Identify which cell holds the provided text, then report its [x, y] central coordinate. 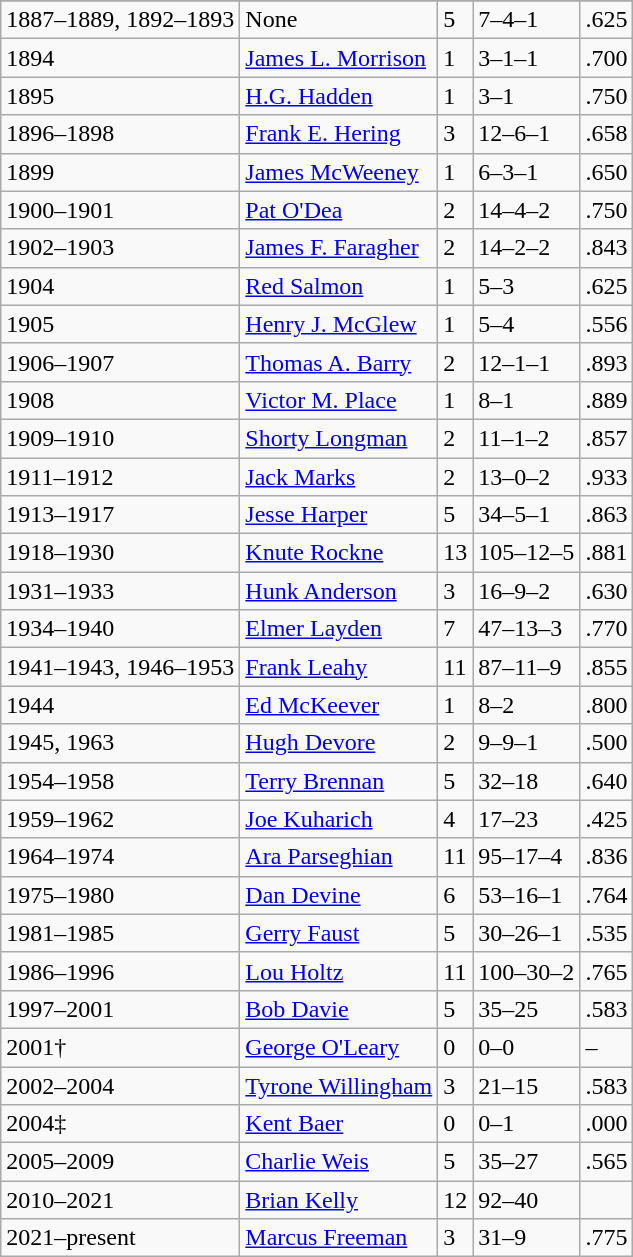
9–9–1 [526, 743]
2021–present [120, 1238]
53–16–1 [526, 895]
Ara Parseghian [339, 857]
1908 [120, 400]
Knute Rockne [339, 553]
James McWeeney [339, 172]
.565 [606, 1162]
1997–2001 [120, 1009]
.857 [606, 438]
Frank Leahy [339, 667]
.800 [606, 705]
George O'Leary [339, 1047]
6 [456, 895]
8–2 [526, 705]
Pat O'Dea [339, 210]
1954–1958 [120, 781]
32–18 [526, 781]
8–1 [526, 400]
5–3 [526, 286]
1981–1985 [120, 933]
Charlie Weis [339, 1162]
92–40 [526, 1200]
.893 [606, 362]
Marcus Freeman [339, 1238]
1902–1903 [120, 248]
Joe Kuharich [339, 819]
1904 [120, 286]
.843 [606, 248]
Jesse Harper [339, 515]
Kent Baer [339, 1124]
H.G. Hadden [339, 96]
7 [456, 629]
12–6–1 [526, 134]
1911–1912 [120, 477]
1959–1962 [120, 819]
Dan Devine [339, 895]
None [339, 20]
0–0 [526, 1047]
35–25 [526, 1009]
.640 [606, 781]
Frank E. Hering [339, 134]
1964–1974 [120, 857]
.650 [606, 172]
1895 [120, 96]
0–1 [526, 1124]
.556 [606, 324]
Bob Davie [339, 1009]
2004‡ [120, 1124]
12 [456, 1200]
1934–1940 [120, 629]
Gerry Faust [339, 933]
Brian Kelly [339, 1200]
1931–1933 [120, 591]
.863 [606, 515]
3–1 [526, 96]
5–4 [526, 324]
2001† [120, 1047]
1945, 1963 [120, 743]
.775 [606, 1238]
100–30–2 [526, 971]
1905 [120, 324]
Thomas A. Barry [339, 362]
4 [456, 819]
1899 [120, 172]
.000 [606, 1124]
11–1–2 [526, 438]
.933 [606, 477]
1986–1996 [120, 971]
1913–1917 [120, 515]
Jack Marks [339, 477]
1975–1980 [120, 895]
16–9–2 [526, 591]
.836 [606, 857]
Ed McKeever [339, 705]
31–9 [526, 1238]
Tyrone Willingham [339, 1085]
95–17–4 [526, 857]
.770 [606, 629]
105–12–5 [526, 553]
.535 [606, 933]
1941–1943, 1946–1953 [120, 667]
Red Salmon [339, 286]
1896–1898 [120, 134]
47–13–3 [526, 629]
James F. Faragher [339, 248]
87–11–9 [526, 667]
.630 [606, 591]
1900–1901 [120, 210]
Lou Holtz [339, 971]
.855 [606, 667]
James L. Morrison [339, 58]
.658 [606, 134]
34–5–1 [526, 515]
– [606, 1047]
1887–1889, 1892–1893 [120, 20]
14–4–2 [526, 210]
Elmer Layden [339, 629]
7–4–1 [526, 20]
12–1–1 [526, 362]
Hunk Anderson [339, 591]
.425 [606, 819]
.889 [606, 400]
6–3–1 [526, 172]
13–0–2 [526, 477]
1909–1910 [120, 438]
Terry Brennan [339, 781]
2010–2021 [120, 1200]
2005–2009 [120, 1162]
.700 [606, 58]
2002–2004 [120, 1085]
13 [456, 553]
.764 [606, 895]
17–23 [526, 819]
1944 [120, 705]
Shorty Longman [339, 438]
14–2–2 [526, 248]
30–26–1 [526, 933]
1918–1930 [120, 553]
21–15 [526, 1085]
.765 [606, 971]
Hugh Devore [339, 743]
Henry J. McGlew [339, 324]
1894 [120, 58]
3–1–1 [526, 58]
.881 [606, 553]
35–27 [526, 1162]
.500 [606, 743]
1906–1907 [120, 362]
Victor M. Place [339, 400]
